Return [X, Y] of the center of cell containing provided text 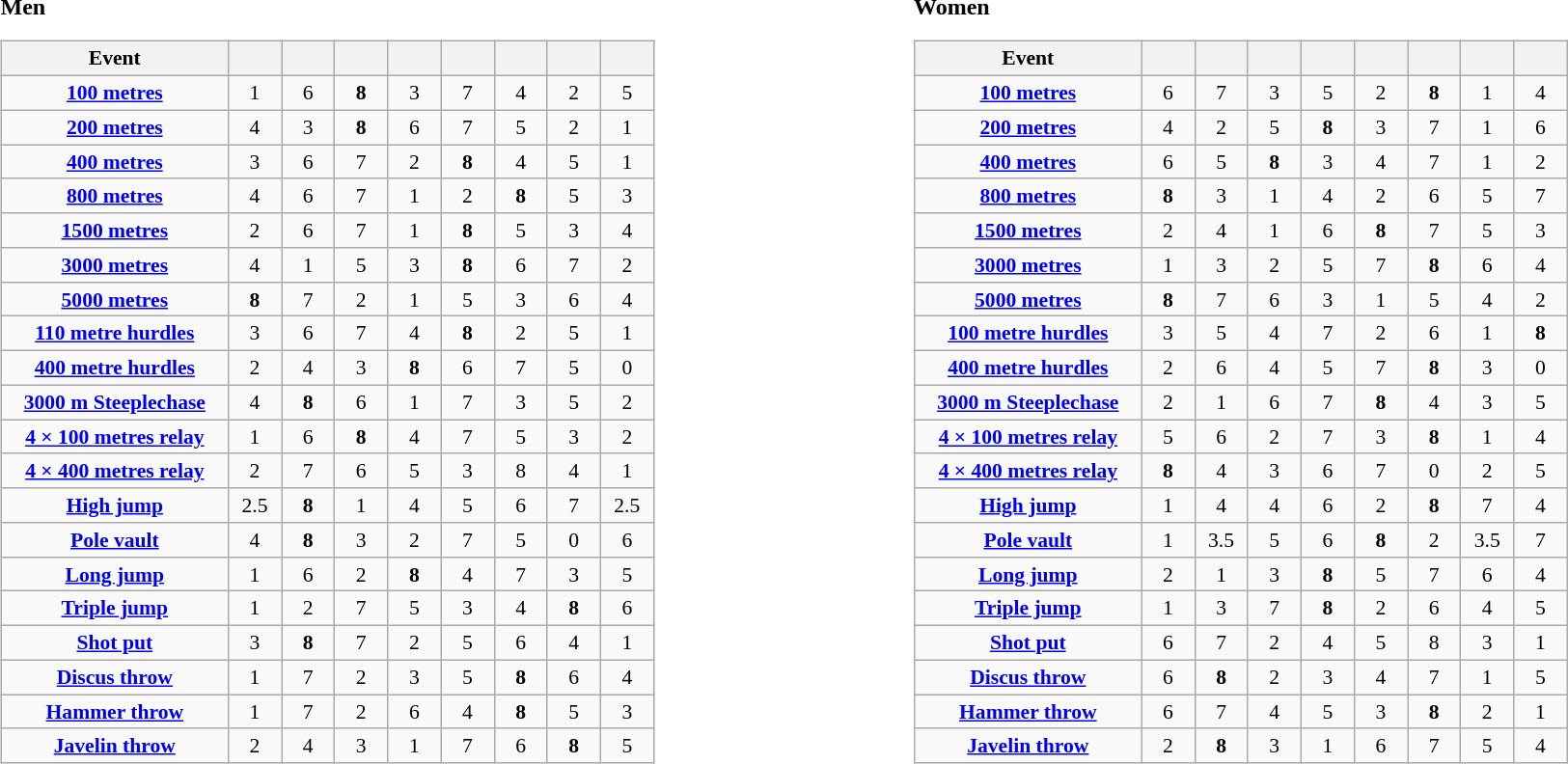
100 metre hurdles [1029, 334]
110 metre hurdles [114, 334]
